Provide the [X, Y] coordinate of the cell's center where the given text is located.  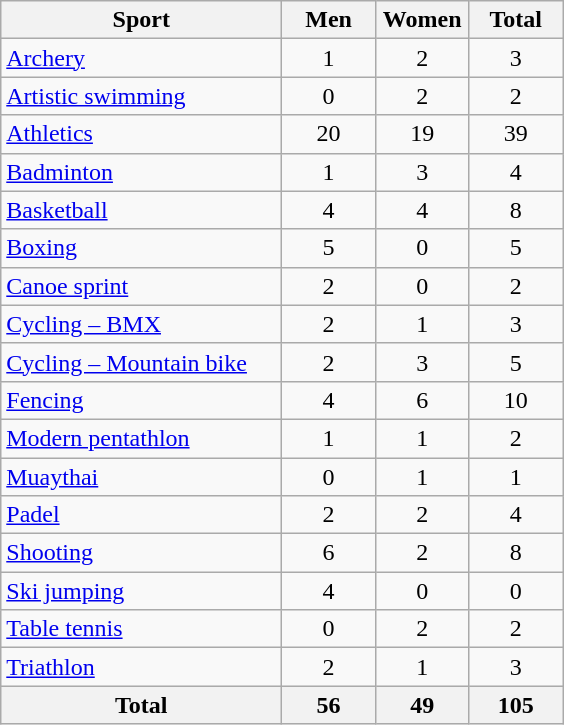
20 [329, 134]
Basketball [142, 210]
49 [422, 705]
Ski jumping [142, 591]
39 [516, 134]
Canoe sprint [142, 286]
Sport [142, 20]
Table tennis [142, 629]
Shooting [142, 553]
Boxing [142, 248]
Muaythai [142, 477]
Archery [142, 58]
Cycling – Mountain bike [142, 362]
Triathlon [142, 667]
Padel [142, 515]
56 [329, 705]
Badminton [142, 172]
105 [516, 705]
Men [329, 20]
19 [422, 134]
Athletics [142, 134]
10 [516, 400]
Fencing [142, 400]
Modern pentathlon [142, 438]
Women [422, 20]
Artistic swimming [142, 96]
Cycling – BMX [142, 324]
